Determine the (X, Y) coordinate at the center of the cell enclosing the given text.  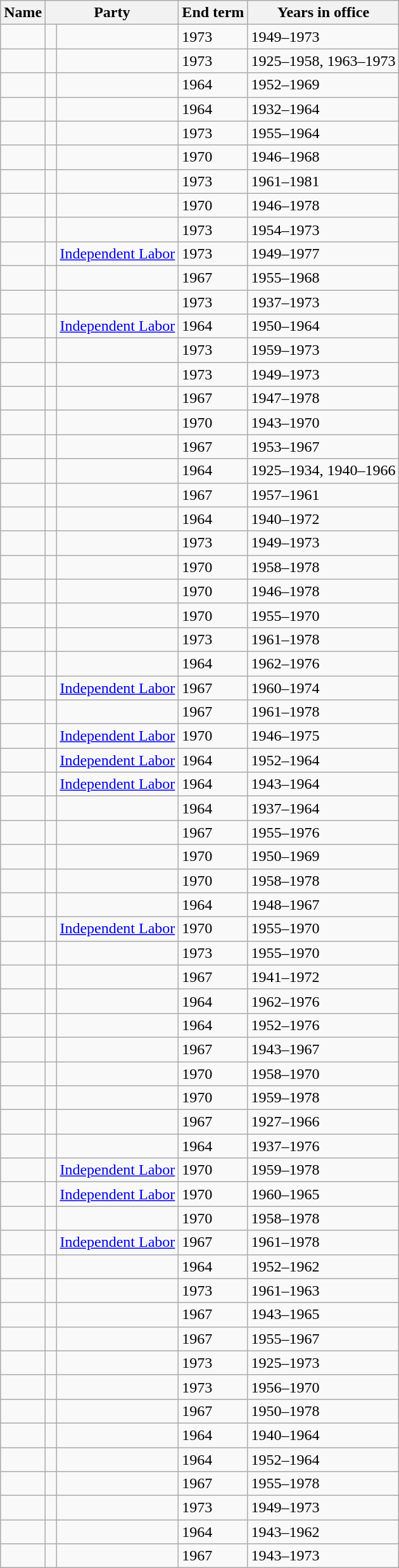
1955–1978 (323, 1484)
1937–1973 (323, 302)
1940–1972 (323, 519)
1925–1958, 1963–1973 (323, 61)
1943–1967 (323, 1049)
1943–1970 (323, 423)
1959–1973 (323, 350)
1937–1964 (323, 808)
1925–1973 (323, 1363)
Party (112, 13)
1961–1981 (323, 181)
1961–1963 (323, 1291)
1948–1967 (323, 905)
1957–1961 (323, 495)
Years in office (323, 13)
1955–1964 (323, 133)
1954–1973 (323, 229)
1943–1973 (323, 1556)
Name (23, 13)
1955–1967 (323, 1339)
1950–1964 (323, 326)
1941–1972 (323, 977)
1952–1962 (323, 1266)
1958–1970 (323, 1074)
1943–1965 (323, 1315)
1950–1969 (323, 857)
1955–1976 (323, 832)
1946–1975 (323, 736)
1925–1934, 1940–1966 (323, 471)
1952–1976 (323, 1025)
1943–1964 (323, 784)
1952–1969 (323, 85)
1947–1978 (323, 398)
1940–1964 (323, 1435)
1943–1962 (323, 1532)
1960–1965 (323, 1194)
1949–1977 (323, 253)
1927–1966 (323, 1122)
End term (213, 13)
1937–1976 (323, 1146)
1953–1967 (323, 447)
1955–1968 (323, 277)
1932–1964 (323, 109)
1950–1978 (323, 1411)
1956–1970 (323, 1387)
1960–1974 (323, 687)
1946–1968 (323, 157)
